Return (X, Y) of the center of cell containing provided text 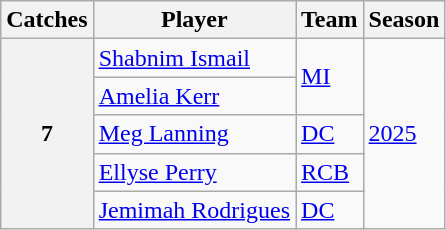
Amelia Kerr (194, 96)
MI (330, 77)
Meg Lanning (194, 134)
RCB (330, 172)
Team (330, 20)
Shabnim Ismail (194, 58)
2025 (404, 134)
7 (47, 134)
Season (404, 20)
Player (194, 20)
Ellyse Perry (194, 172)
Jemimah Rodrigues (194, 210)
Catches (47, 20)
